Locate the cell with the specified text and output its [X, Y] center coordinate. 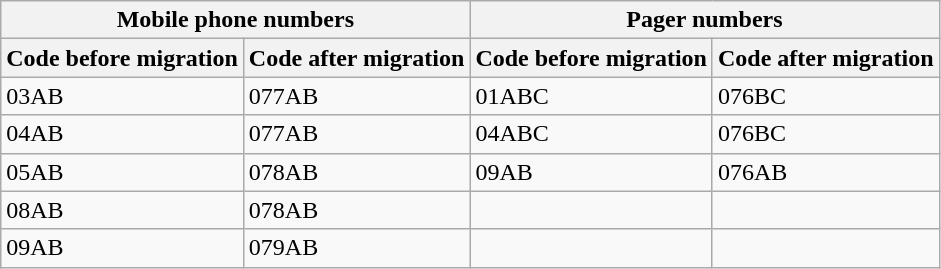
Pager numbers [704, 20]
05AB [122, 172]
079AB [356, 248]
Mobile phone numbers [236, 20]
076AB [826, 172]
04AB [122, 134]
03AB [122, 96]
08AB [122, 210]
01ABC [592, 96]
04ABC [592, 134]
